Locate the cell with the specified text and output its (x, y) center coordinate. 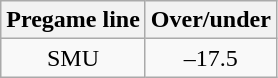
Pregame line (74, 20)
SMU (74, 58)
–17.5 (210, 58)
Over/under (210, 20)
